Locate the cell with the specified text and output its (x, y) center coordinate. 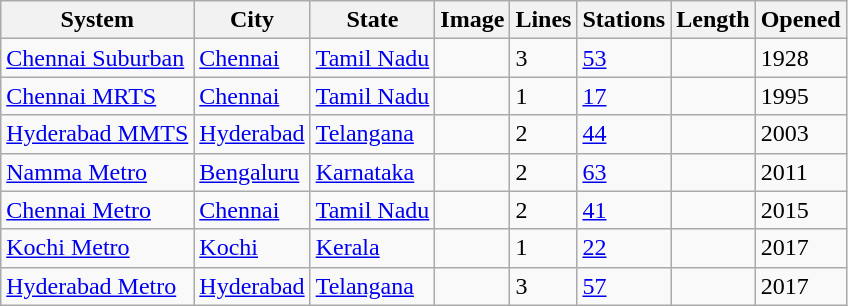
Length (713, 20)
57 (624, 286)
Chennai Suburban (98, 58)
2011 (800, 172)
Hyderabad MMTS (98, 134)
41 (624, 210)
1928 (800, 58)
State (372, 20)
Image (472, 20)
Bengaluru (252, 172)
Chennai MRTS (98, 96)
City (252, 20)
22 (624, 248)
53 (624, 58)
Stations (624, 20)
Kochi Metro (98, 248)
Kochi (252, 248)
17 (624, 96)
Karnataka (372, 172)
System (98, 20)
Chennai Metro (98, 210)
Namma Metro (98, 172)
2003 (800, 134)
Opened (800, 20)
63 (624, 172)
Lines (544, 20)
Kerala (372, 248)
Hyderabad Metro (98, 286)
1995 (800, 96)
44 (624, 134)
2015 (800, 210)
